Return the (X, Y) coordinate for the center point of the cell that contains the specified text.  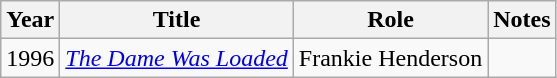
Title (177, 20)
Role (390, 20)
Frankie Henderson (390, 58)
1996 (30, 58)
Notes (522, 20)
The Dame Was Loaded (177, 58)
Year (30, 20)
